Detect which cell encompasses the target text, then output its [x, y] center coordinate. 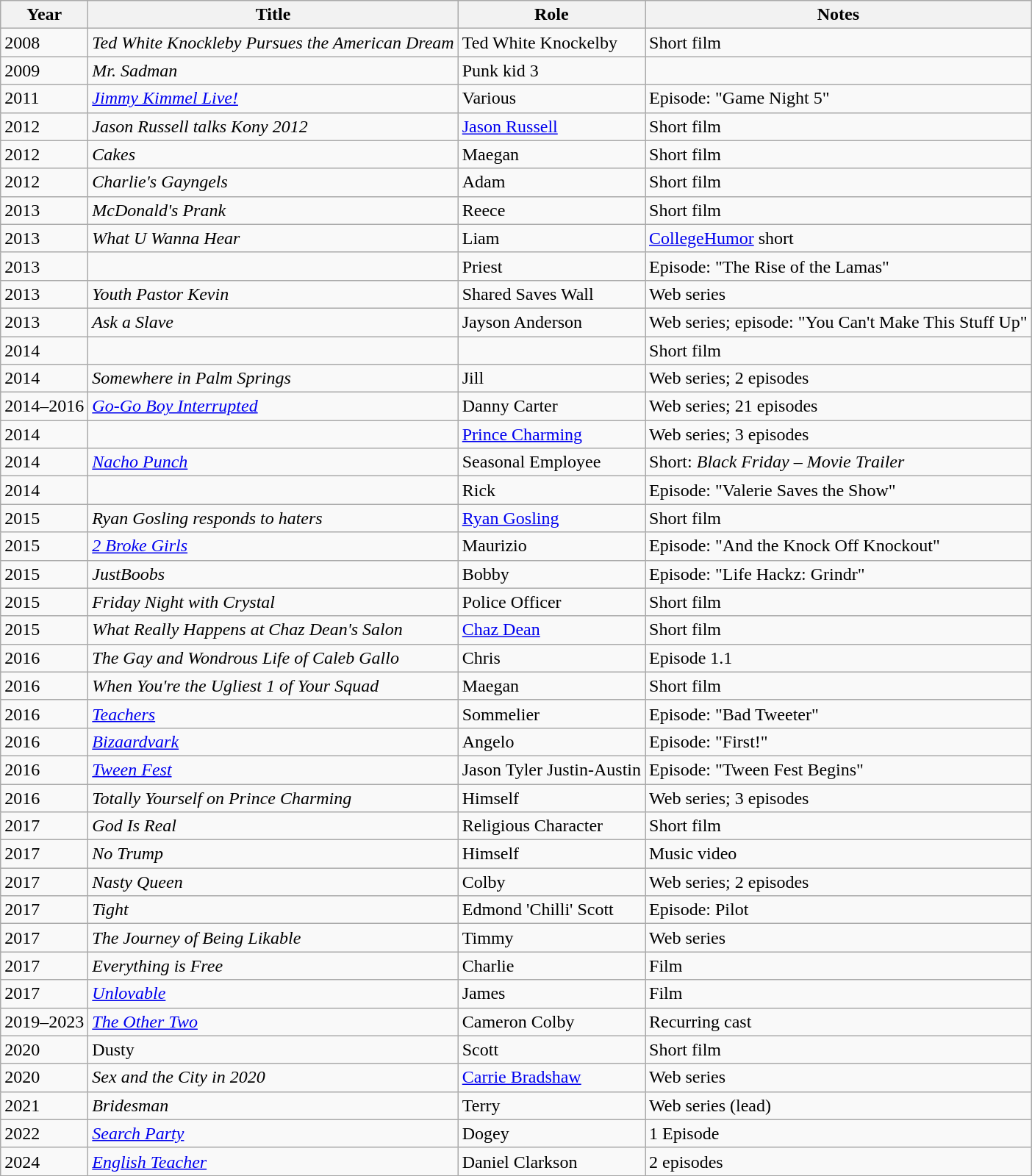
Priest [551, 266]
Music video [839, 854]
Cameron Colby [551, 1022]
Ryan Gosling [551, 518]
The Gay and Wondrous Life of Caleb Gallo [273, 658]
Sex and the City in 2020 [273, 1078]
Scott [551, 1050]
James [551, 994]
Ted White Knockelby [551, 43]
2 Broke Girls [273, 546]
What U Wanna Hear [273, 238]
Reece [551, 210]
JustBoobs [273, 574]
Go-Go Boy Interrupted [273, 406]
Bobby [551, 574]
Somewhere in Palm Springs [273, 379]
Ted White Knockleby Pursues the American Dream [273, 43]
Carrie Bradshaw [551, 1078]
The Other Two [273, 1022]
Episode 1.1 [839, 658]
Role [551, 15]
Search Party [273, 1133]
Seasonal Employee [551, 462]
Sommelier [551, 714]
Recurring cast [839, 1022]
What Really Happens at Chaz Dean's Salon [273, 630]
Cakes [273, 154]
Timmy [551, 938]
2022 [44, 1133]
Episode: "The Rise of the Lamas" [839, 266]
Daniel Clarkson [551, 1161]
Teachers [273, 714]
When You're the Ugliest 1 of Your Squad [273, 686]
Jimmy Kimmel Live! [273, 98]
2024 [44, 1161]
Episode: "Life Hackz: Grindr" [839, 574]
2011 [44, 98]
Maurizio [551, 546]
The Journey of Being Likable [273, 938]
Jill [551, 379]
Ask a Slave [273, 322]
2009 [44, 71]
2008 [44, 43]
Jason Tyler Justin-Austin [551, 770]
2014–2016 [44, 406]
Prince Charming [551, 434]
Charlie [551, 966]
Jason Russell [551, 126]
Everything is Free [273, 966]
Colby [551, 882]
Friday Night with Crystal [273, 602]
Various [551, 98]
Jayson Anderson [551, 322]
Angelo [551, 742]
Episode: "Bad Tweeter" [839, 714]
Edmond 'Chilli' Scott [551, 910]
Episode: Pilot [839, 910]
Bridesman [273, 1105]
Tween Fest [273, 770]
Police Officer [551, 602]
McDonald's Prank [273, 210]
Youth Pastor Kevin [273, 294]
Dusty [273, 1050]
Chaz Dean [551, 630]
Punk kid 3 [551, 71]
Terry [551, 1105]
Nacho Punch [273, 462]
Mr. Sadman [273, 71]
Liam [551, 238]
Notes [839, 15]
2019–2023 [44, 1022]
Web series; episode: "You Can't Make This Stuff Up" [839, 322]
Rick [551, 490]
Episode: "Valerie Saves the Show" [839, 490]
Religious Character [551, 826]
No Trump [273, 854]
2021 [44, 1105]
Danny Carter [551, 406]
Short: Black Friday – Movie Trailer [839, 462]
Web series (lead) [839, 1105]
Jason Russell talks Kony 2012 [273, 126]
Unlovable [273, 994]
Tight [273, 910]
Episode: "Game Night 5" [839, 98]
Totally Yourself on Prince Charming [273, 797]
Title [273, 15]
Web series; 21 episodes [839, 406]
Episode: "Tween Fest Begins" [839, 770]
Ryan Gosling responds to haters [273, 518]
Chris [551, 658]
Episode: "And the Knock Off Knockout" [839, 546]
Episode: "First!" [839, 742]
English Teacher [273, 1161]
Year [44, 15]
Shared Saves Wall [551, 294]
Charlie's Gayngels [273, 182]
Adam [551, 182]
God Is Real [273, 826]
Bizaardvark [273, 742]
Nasty Queen [273, 882]
1 Episode [839, 1133]
CollegeHumor short [839, 238]
2 episodes [839, 1161]
Dogey [551, 1133]
